Output the [x, y] coordinate of the center of the cell containing the given text.  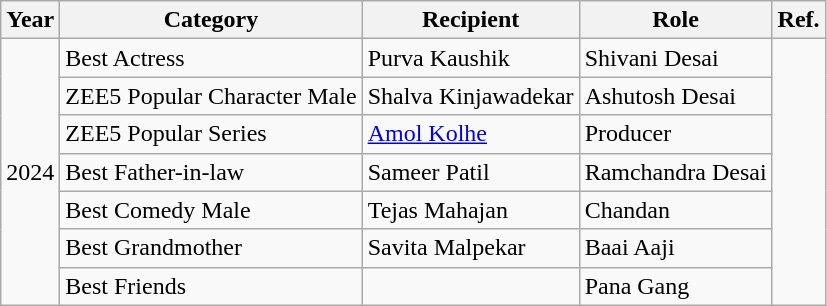
Year [30, 20]
Ashutosh Desai [676, 96]
Category [211, 20]
Pana Gang [676, 286]
Savita Malpekar [470, 248]
Shivani Desai [676, 58]
Sameer Patil [470, 172]
Producer [676, 134]
Tejas Mahajan [470, 210]
Best Actress [211, 58]
Role [676, 20]
Best Grandmother [211, 248]
Purva Kaushik [470, 58]
ZEE5 Popular Series [211, 134]
Amol Kolhe [470, 134]
Chandan [676, 210]
Baai Aaji [676, 248]
Best Comedy Male [211, 210]
Best Father-in-law [211, 172]
2024 [30, 172]
Best Friends [211, 286]
Ref. [798, 20]
Recipient [470, 20]
Shalva Kinjawadekar [470, 96]
Ramchandra Desai [676, 172]
ZEE5 Popular Character Male [211, 96]
